For the text-containing cell, return its midpoint in (x, y) coordinate format. 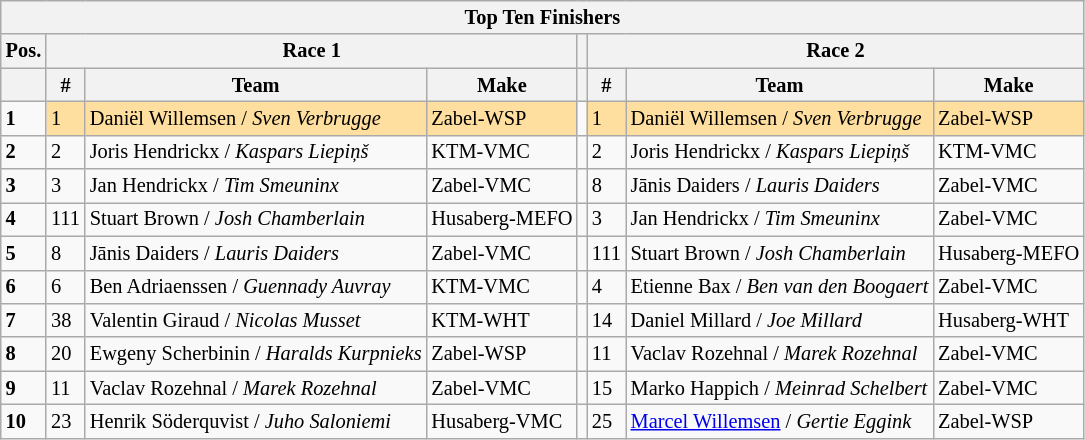
Henrik Söderquvist / Juho Saloniemi (256, 421)
15 (606, 388)
Daniel Millard / Joe Millard (780, 320)
Marcel Willemsen / Gertie Eggink (780, 421)
Ewgeny Scherbinin / Haralds Kurpnieks (256, 354)
Marko Happich / Meinrad Schelbert (780, 388)
KTM-WHT (502, 320)
Etienne Bax / Ben van den Boogaert (780, 287)
7 (24, 320)
10 (24, 421)
5 (24, 253)
Pos. (24, 51)
Ben Adriaenssen / Guennady Auvray (256, 287)
Valentin Giraud / Nicolas Musset (256, 320)
Top Ten Finishers (542, 17)
14 (606, 320)
Husaberg-VMC (502, 421)
25 (606, 421)
Race 1 (312, 51)
9 (24, 388)
38 (66, 320)
23 (66, 421)
Race 2 (836, 51)
Husaberg-WHT (1008, 320)
20 (66, 354)
